Locate the cell with the specified text and output its (x, y) center coordinate. 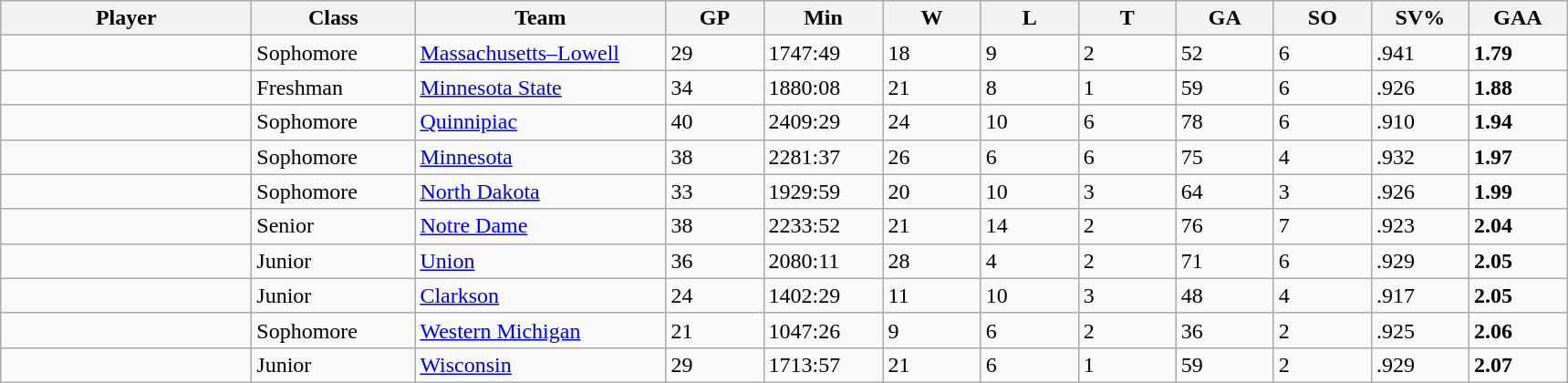
.941 (1419, 53)
L (1029, 18)
78 (1224, 122)
Senior (334, 226)
1713:57 (823, 365)
SV% (1419, 18)
Union (540, 261)
Min (823, 18)
Wisconsin (540, 365)
1.94 (1518, 122)
Player (126, 18)
71 (1224, 261)
.932 (1419, 157)
1047:26 (823, 330)
2233:52 (823, 226)
Minnesota State (540, 88)
1747:49 (823, 53)
64 (1224, 191)
1.97 (1518, 157)
.923 (1419, 226)
1880:08 (823, 88)
52 (1224, 53)
1929:59 (823, 191)
76 (1224, 226)
Massachusetts–Lowell (540, 53)
11 (932, 295)
Minnesota (540, 157)
34 (715, 88)
26 (932, 157)
Clarkson (540, 295)
SO (1323, 18)
Freshman (334, 88)
33 (715, 191)
20 (932, 191)
1402:29 (823, 295)
1.99 (1518, 191)
1.79 (1518, 53)
2281:37 (823, 157)
.917 (1419, 295)
14 (1029, 226)
GP (715, 18)
2080:11 (823, 261)
Western Michigan (540, 330)
.925 (1419, 330)
Class (334, 18)
Notre Dame (540, 226)
75 (1224, 157)
GA (1224, 18)
8 (1029, 88)
2.06 (1518, 330)
W (932, 18)
48 (1224, 295)
2.07 (1518, 365)
Quinnipiac (540, 122)
Team (540, 18)
28 (932, 261)
1.88 (1518, 88)
.910 (1419, 122)
40 (715, 122)
North Dakota (540, 191)
GAA (1518, 18)
18 (932, 53)
2409:29 (823, 122)
7 (1323, 226)
2.04 (1518, 226)
T (1127, 18)
